Determine the [X, Y] coordinate at the center of the cell enclosing the given text.  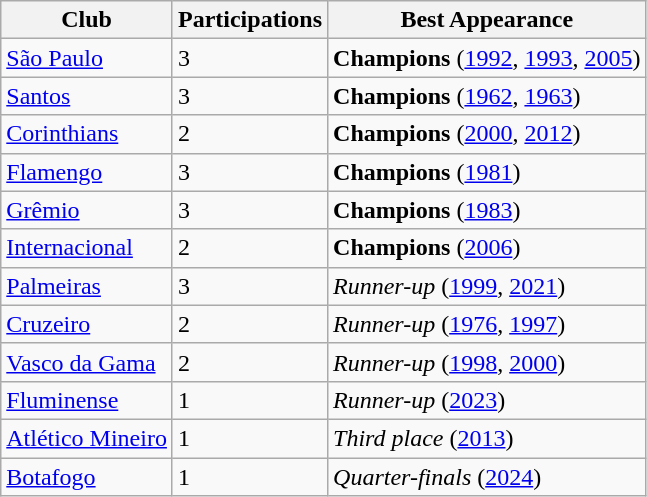
Cruzeiro [87, 324]
Runner-up (1976, 1997) [487, 324]
Club [87, 20]
Runner-up (1999, 2021) [487, 286]
Corinthians [87, 134]
Champions (1992, 1993, 2005) [487, 58]
Fluminense [87, 400]
Grêmio [87, 210]
Internacional [87, 248]
Flamengo [87, 172]
Champions (1962, 1963) [487, 96]
Champions (1981) [487, 172]
São Paulo [87, 58]
Champions (2000, 2012) [487, 134]
Atlético Mineiro [87, 438]
Runner-up (1998, 2000) [487, 362]
Champions (2006) [487, 248]
Participations [250, 20]
Runner-up (2023) [487, 400]
Botafogo [87, 477]
Palmeiras [87, 286]
Santos [87, 96]
Vasco da Gama [87, 362]
Best Appearance [487, 20]
Quarter-finals (2024) [487, 477]
Third place (2013) [487, 438]
Champions (1983) [487, 210]
